Return the [x, y] coordinate for the center point of the cell that contains the specified text.  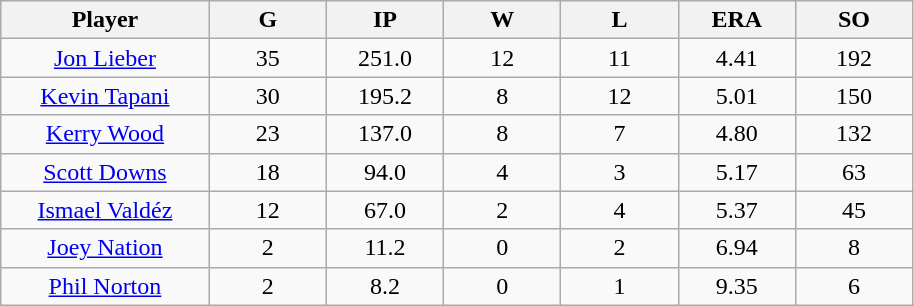
Phil Norton [105, 286]
Kevin Tapani [105, 96]
11.2 [384, 248]
SO [854, 20]
23 [268, 134]
30 [268, 96]
5.37 [736, 210]
4.41 [736, 58]
150 [854, 96]
Joey Nation [105, 248]
Scott Downs [105, 172]
G [268, 20]
67.0 [384, 210]
ERA [736, 20]
195.2 [384, 96]
7 [620, 134]
94.0 [384, 172]
35 [268, 58]
137.0 [384, 134]
9.35 [736, 286]
Ismael Valdéz [105, 210]
5.01 [736, 96]
192 [854, 58]
11 [620, 58]
132 [854, 134]
3 [620, 172]
251.0 [384, 58]
5.17 [736, 172]
6 [854, 286]
63 [854, 172]
1 [620, 286]
6.94 [736, 248]
4.80 [736, 134]
L [620, 20]
IP [384, 20]
18 [268, 172]
W [502, 20]
8.2 [384, 286]
Player [105, 20]
Kerry Wood [105, 134]
Jon Lieber [105, 58]
45 [854, 210]
